Find where the given text appears and provide that cell's center as [x, y] coordinate. 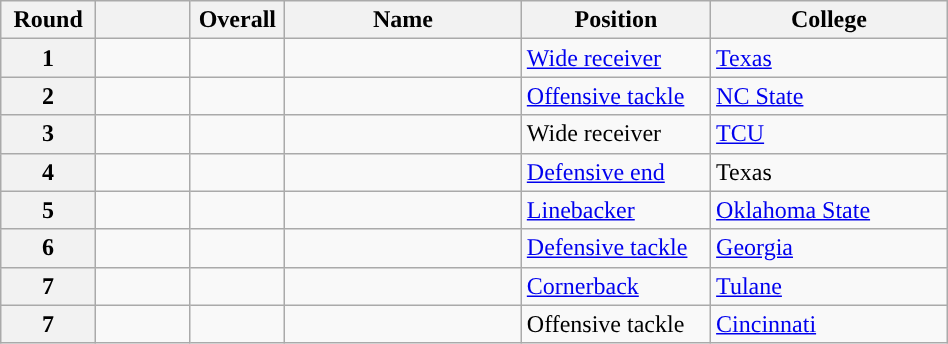
Name [404, 20]
TCU [830, 134]
4 [48, 172]
NC State [830, 96]
Linebacker [616, 210]
Georgia [830, 248]
Cincinnati [830, 324]
3 [48, 134]
Tulane [830, 286]
6 [48, 248]
Oklahoma State [830, 210]
Overall [238, 20]
Position [616, 20]
5 [48, 210]
College [830, 20]
Round [48, 20]
1 [48, 58]
Cornerback [616, 286]
2 [48, 96]
Defensive end [616, 172]
Defensive tackle [616, 248]
